From the cell containing the given text, extract its center point as [x, y] coordinate. 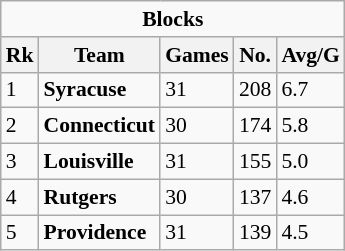
3 [20, 162]
Avg/G [310, 55]
No. [256, 55]
Louisville [99, 162]
1 [20, 90]
4.6 [310, 197]
174 [256, 126]
Providence [99, 233]
139 [256, 233]
6.7 [310, 90]
137 [256, 197]
Rutgers [99, 197]
4 [20, 197]
Syracuse [99, 90]
Rk [20, 55]
5.8 [310, 126]
Games [197, 55]
4.5 [310, 233]
155 [256, 162]
Team [99, 55]
208 [256, 90]
2 [20, 126]
Connecticut [99, 126]
Blocks [173, 19]
5.0 [310, 162]
5 [20, 233]
